For the text-containing cell, return its midpoint in [x, y] coordinate format. 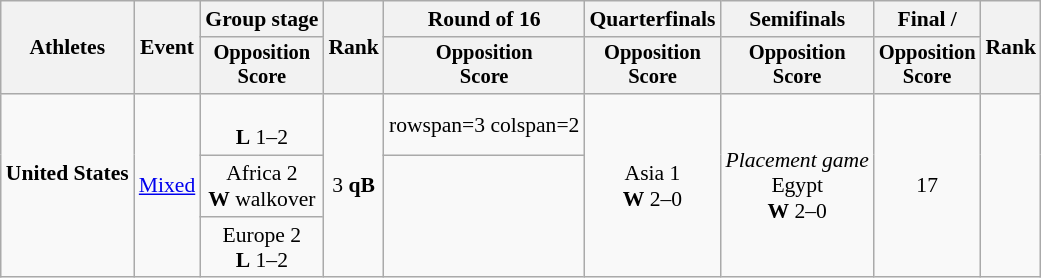
Round of 16 [484, 19]
Athletes [68, 48]
Asia 1W 2–0 [652, 186]
L 1–2 [262, 124]
Semifinals [796, 19]
Mixed [167, 186]
rowspan=3 colspan=2 [484, 124]
Placement gameEgyptW 2–0 [796, 186]
United States [68, 186]
Quarterfinals [652, 19]
3 qB [354, 186]
Final / [928, 19]
Event [167, 48]
Europe 2L 1–2 [262, 248]
Africa 2W walkover [262, 186]
17 [928, 186]
Group stage [262, 19]
